Find where the given text appears and provide that cell's center as [x, y] coordinate. 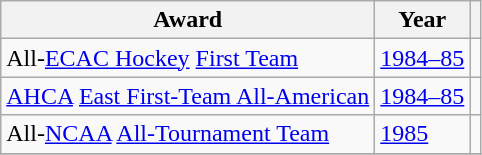
1985 [422, 134]
All-NCAA All-Tournament Team [188, 134]
Award [188, 20]
All-ECAC Hockey First Team [188, 58]
AHCA East First-Team All-American [188, 96]
Year [422, 20]
